Determine the [x, y] coordinate at the center of the cell enclosing the given text.  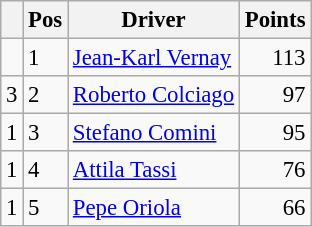
2 [46, 95]
66 [274, 208]
97 [274, 95]
4 [46, 170]
Driver [154, 20]
Pos [46, 20]
76 [274, 170]
Points [274, 20]
Roberto Colciago [154, 95]
113 [274, 58]
Attila Tassi [154, 170]
Jean-Karl Vernay [154, 58]
Pepe Oriola [154, 208]
95 [274, 133]
Stefano Comini [154, 133]
5 [46, 208]
